Find where the given text appears and provide that cell's center as (X, Y) coordinate. 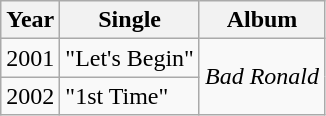
2001 (30, 58)
Bad Ronald (262, 77)
Single (130, 20)
Album (262, 20)
2002 (30, 96)
Year (30, 20)
"1st Time" (130, 96)
"Let's Begin" (130, 58)
